Output the (x, y) coordinate of the center of the cell containing the given text.  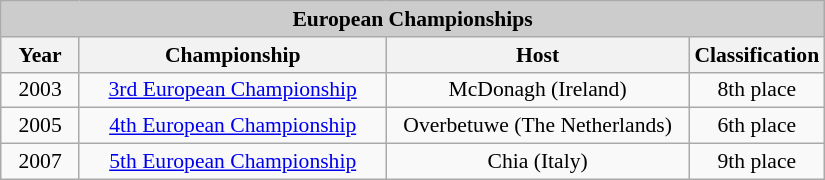
McDonagh (Ireland) (538, 90)
8th place (756, 90)
6th place (756, 126)
4th European Championship (232, 126)
Host (538, 55)
Overbetuwe (The Netherlands) (538, 126)
Year (40, 55)
2003 (40, 90)
Classification (756, 55)
3rd European Championship (232, 90)
2007 (40, 162)
European Championships (413, 19)
2005 (40, 126)
Championship (232, 55)
Chia (Italy) (538, 162)
5th European Championship (232, 162)
9th place (756, 162)
